Identify which cell holds the provided text, then report its [X, Y] central coordinate. 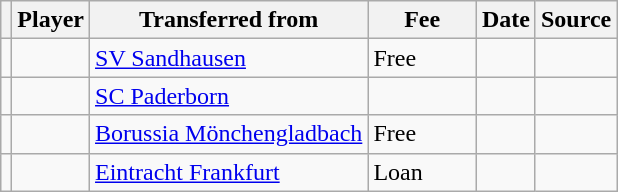
Fee [422, 20]
Loan [422, 172]
Date [506, 20]
Player [51, 20]
Eintracht Frankfurt [229, 172]
SV Sandhausen [229, 58]
SC Paderborn [229, 96]
Transferred from [229, 20]
Borussia Mönchengladbach [229, 134]
Source [576, 20]
